Search for the cell housing the specified text and yield its (X, Y) center coordinate. 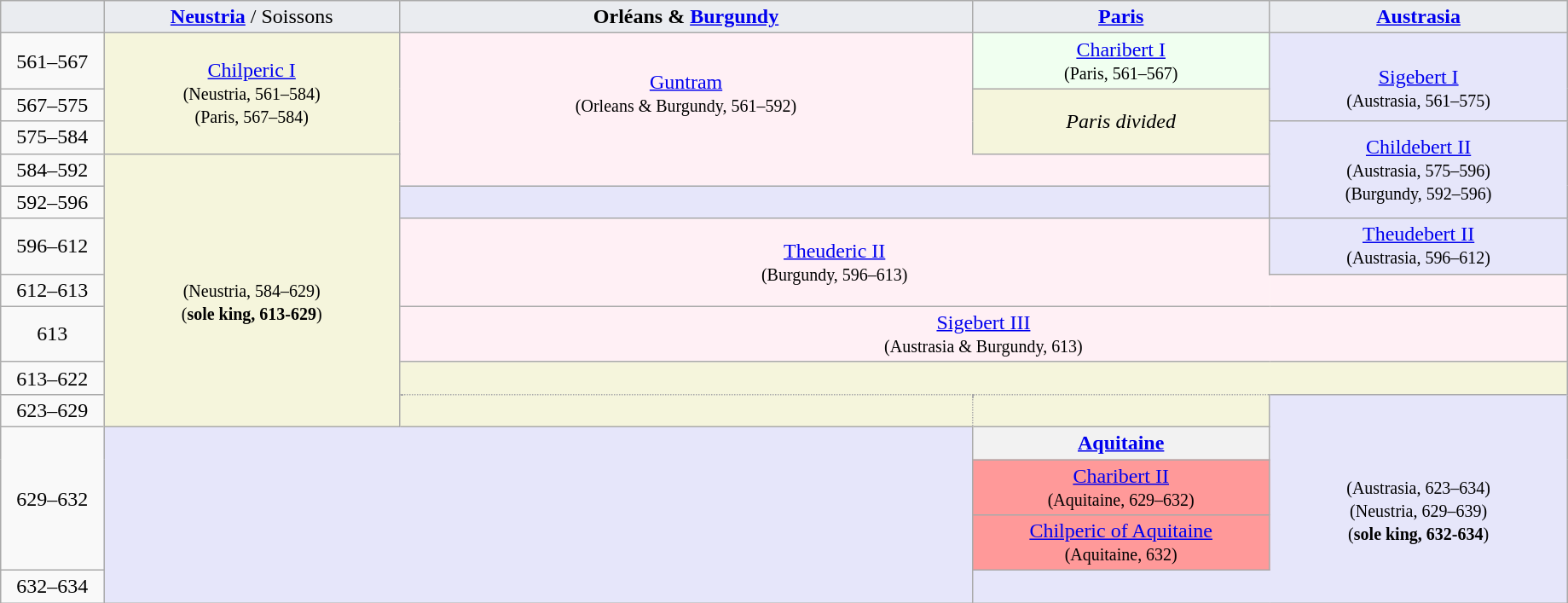
561–567 (53, 61)
596–612 (53, 246)
612–613 (53, 290)
613 (53, 334)
613–622 (53, 378)
632–634 (53, 587)
Charibert II (Aquitaine, 629–632) (1121, 486)
592–596 (53, 202)
575–584 (53, 137)
(Austrasia, 623–634)(Neustria, 629–639)(sole king, 632-634) (1419, 498)
Aquitaine (1121, 443)
Neustria / Soissons (252, 17)
Theuderic II(Burgundy, 596–613) (835, 263)
Charibert I(Paris, 561–567) (1121, 61)
Theudebert II (Austrasia, 596–612) (1419, 246)
623–629 (53, 410)
Sigebert III (Austrasia & Burgundy, 613) (984, 334)
Childebert II(Austrasia, 575–596)(Burgundy, 592–596) (1419, 170)
(Neustria, 584–629)(sole king, 613-629) (252, 290)
Chilperic of Aquitaine (Aquitaine, 632) (1121, 542)
584–592 (53, 170)
Paris divided (1121, 121)
Paris (1121, 17)
Sigebert I(Austrasia, 561–575) (1419, 77)
629–632 (53, 498)
Chilperic I(Neustria, 561–584)(Paris, 567–584) (252, 94)
Austrasia (1419, 17)
567–575 (53, 105)
Guntram(Orleans & Burgundy, 561–592) (686, 94)
Orléans & Burgundy (686, 17)
